Scan for the cell matching the given text and deliver its (X, Y) coordinate at center. 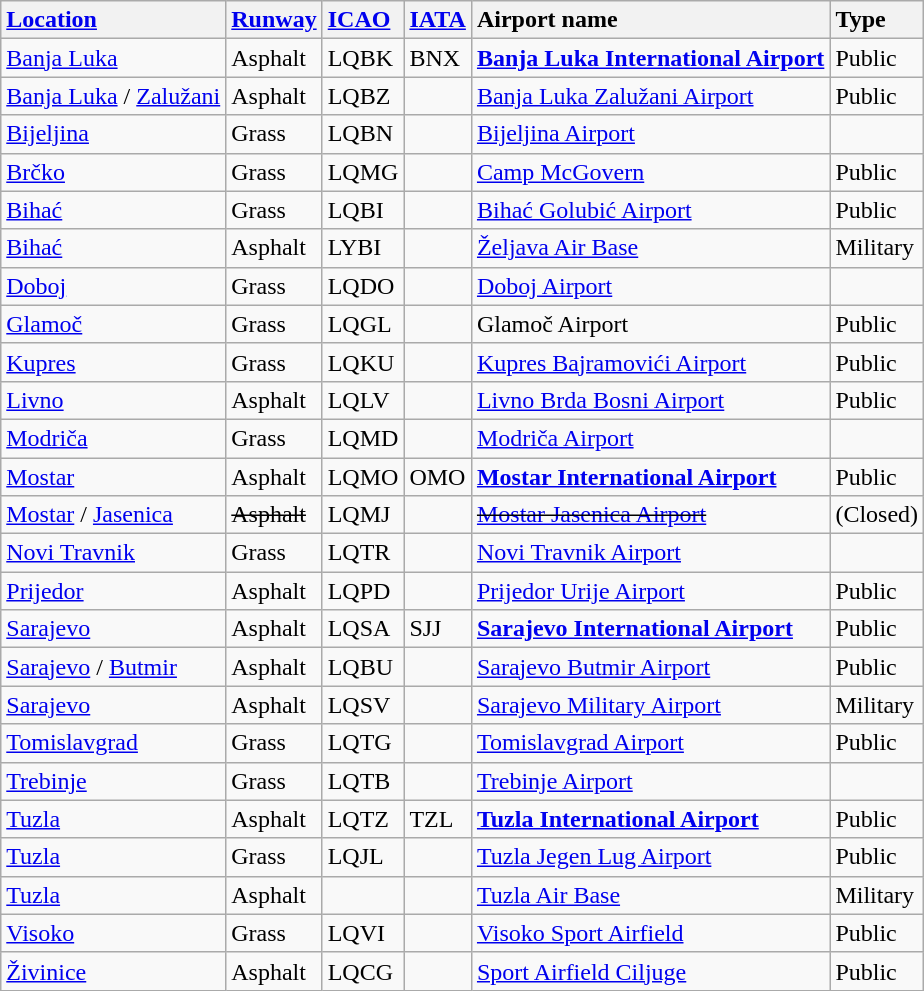
Banja Luka Zalužani Airport (650, 96)
LQSV (363, 705)
Prijedor Urije Airport (650, 591)
LQGL (363, 324)
Sarajevo Butmir Airport (650, 667)
Visoko Sport Airfield (650, 933)
Mostar (114, 477)
Tomislavgrad (114, 743)
Modriča Airport (650, 438)
Camp McGovern (650, 172)
LQTZ (363, 819)
Banja Luka (114, 58)
Banja Luka International Airport (650, 58)
Tuzla Jegen Lug Airport (650, 857)
OMO (438, 477)
SJJ (438, 629)
LQBK (363, 58)
(Closed) (877, 515)
LQBU (363, 667)
LQTG (363, 743)
LQMO (363, 477)
Type (877, 20)
LQTB (363, 781)
Doboj Airport (650, 286)
BNX (438, 58)
Runway (274, 20)
LQSA (363, 629)
Novi Travnik (114, 553)
Visoko (114, 933)
Trebinje Airport (650, 781)
Tuzla Air Base (650, 895)
LQKU (363, 362)
Bijeljina Airport (650, 134)
LQCG (363, 971)
Mostar International Airport (650, 477)
LQPD (363, 591)
Kupres (114, 362)
Tomislavgrad Airport (650, 743)
TZL (438, 819)
Airport name (650, 20)
Modriča (114, 438)
Sarajevo Military Airport (650, 705)
Location (114, 20)
LQBZ (363, 96)
Bijeljina (114, 134)
Sport Airfield Ciljuge (650, 971)
Mostar Jasenica Airport (650, 515)
Glamoč (114, 324)
Glamoč Airport (650, 324)
ICAO (363, 20)
Tuzla International Airport (650, 819)
LQJL (363, 857)
Brčko (114, 172)
LQDO (363, 286)
LQMD (363, 438)
Livno Brda Bosni Airport (650, 400)
LQMG (363, 172)
Bihać Golubić Airport (650, 210)
Prijedor (114, 591)
LQBI (363, 210)
Kupres Bajramovići Airport (650, 362)
Banja Luka / Zalužani (114, 96)
Trebinje (114, 781)
LQBN (363, 134)
LQMJ (363, 515)
Doboj (114, 286)
Željava Air Base (650, 248)
LQTR (363, 553)
Sarajevo International Airport (650, 629)
Živinice (114, 971)
LYBI (363, 248)
Livno (114, 400)
LQLV (363, 400)
LQVI (363, 933)
Sarajevo / Butmir (114, 667)
IATA (438, 20)
Mostar / Jasenica (114, 515)
Novi Travnik Airport (650, 553)
